Provide the [x, y] coordinate of the cell's center where the given text is located.  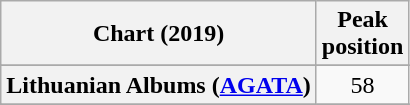
58 [362, 85]
Peakposition [362, 34]
Lithuanian Albums (AGATA) [159, 85]
Chart (2019) [159, 34]
